Pinpoint the cell where the given text exists, returning its (X, Y) midpoint coordinate. 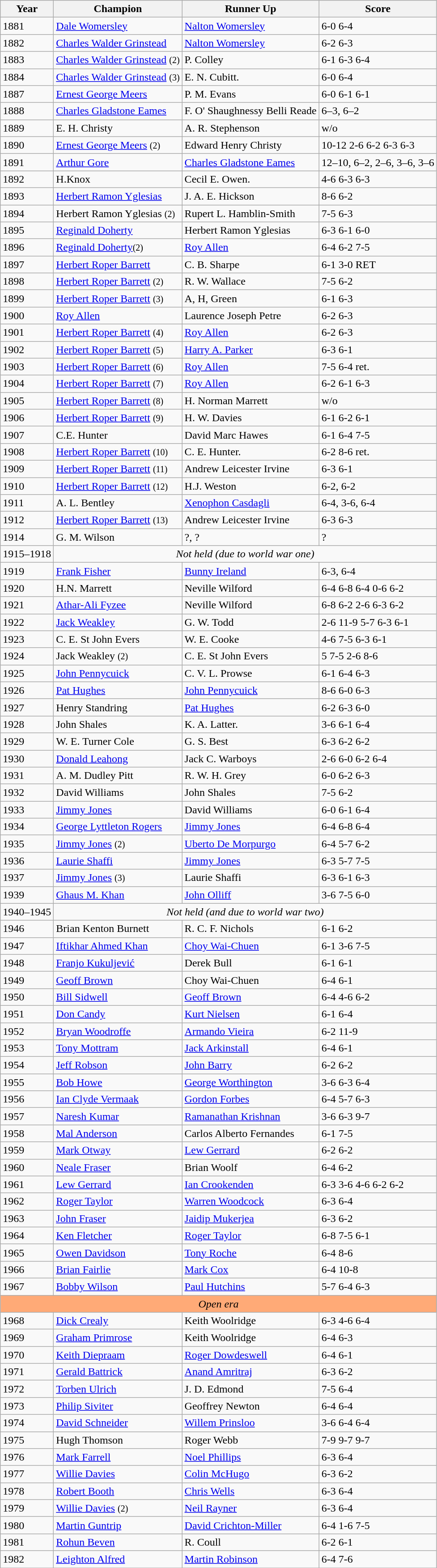
Ghaus M. Khan (118, 895)
George Lyttleton Rogers (118, 827)
1890 (27, 145)
Jaidip Mukerjea (250, 1218)
H. W. Davies (250, 418)
C. E. Hunter. (250, 452)
1894 (27, 214)
Herbert Roper Barrett (6) (118, 367)
6-2 6-1 (378, 1542)
6-8 7-5 6-1 (378, 1235)
Iftikhar Ahmed Khan (118, 946)
Robert Booth (118, 1491)
Ken Fletcher (118, 1235)
1978 (27, 1491)
1910 (27, 486)
John Barry (250, 1065)
David Crichton-Miller (250, 1525)
6-4 7-6 (378, 1559)
Brian Woolf (250, 1167)
6-4 6-3 (378, 1338)
1982 (27, 1559)
1922 (27, 622)
5 7-5 2-6 8-6 (378, 656)
A. M. Dudley Pitt (118, 776)
1914 (27, 537)
1911 (27, 503)
Jack C. Warboys (250, 759)
Don Candy (118, 1014)
Carlos Alberto Fernandes (250, 1133)
Herbert Roper Barrett (9) (118, 418)
Bill Sidwell (118, 997)
1897 (27, 265)
1923 (27, 639)
1881 (27, 26)
1884 (27, 77)
Xenophon Casdagli (250, 503)
2-6 6-0 6-2 6-4 (378, 759)
6-4 10-8 (378, 1269)
6-2 6-3 6-0 (378, 707)
David Marc Hawes (250, 435)
A. R. Stephenson (250, 128)
6-3 5-7 7-5 (378, 861)
Charles Walder Grinstead (118, 43)
Charles Walder Grinstead (2) (118, 60)
W. E. Cooke (250, 639)
1958 (27, 1133)
6-0 6-1 6-4 (378, 810)
H. Norman Marrett (250, 401)
1901 (27, 333)
6-3 4-6 6-4 (378, 1321)
1912 (27, 520)
Frank Fisher (118, 571)
5-7 6-4 6-3 (378, 1286)
Herbert Roper Barrett (3) (118, 299)
1975 (27, 1440)
G. S. Best (250, 741)
A, H, Green (250, 299)
P. M. Evans (250, 94)
1948 (27, 963)
6-2 8-6 ret. (378, 452)
Derek Bull (250, 963)
1936 (27, 861)
6-4 6-4 (378, 1406)
Philip Siviter (118, 1406)
6-4 6-2 7-5 (378, 248)
Herbert Roper Barrett (118, 265)
1928 (27, 724)
F. O' Shaughnessy Belli Reade (250, 111)
Score (378, 9)
Reginald Doherty (118, 231)
Brian Fairlie (118, 1269)
1939 (27, 895)
6-1 3-6 7-5 (378, 946)
1896 (27, 248)
1940–1945 (27, 912)
6-4 8-6 (378, 1252)
G. M. Wilson (118, 537)
K. A. Latter. (250, 724)
Mark Farrell (118, 1457)
G. W. Todd (250, 622)
3-6 6-4 6-4 (378, 1423)
6-3 6-3 (378, 520)
1949 (27, 980)
6-4 6-2 (378, 1167)
Herbert Roper Barrett (4) (118, 333)
6-4 6-8 6-4 (378, 827)
6-0 6-2 6-3 (378, 776)
1981 (27, 1542)
1932 (27, 793)
H.J. Weston (250, 486)
Armando Vieira (250, 1031)
6-4 6-8 6-4 0-6 6-2 (378, 588)
1947 (27, 946)
1952 (27, 1031)
6-3 6-2 6-2 (378, 741)
6-1 6-2 (378, 929)
Bryan Woodroffe (118, 1031)
Anand Amritraj (250, 1372)
Harry A. Parker (250, 350)
?, ? (250, 537)
6-2 11-9 (378, 1031)
R. W. H. Grey (250, 776)
6-4, 3-6, 6-4 (378, 503)
1919 (27, 571)
Herbert Roper Barrett (5) (118, 350)
Herbert Roper Barrett (11) (118, 469)
Owen Davidson (118, 1252)
1973 (27, 1406)
1927 (27, 707)
1951 (27, 1014)
1967 (27, 1286)
1882 (27, 43)
1906 (27, 418)
6-1 6-1 (378, 963)
1925 (27, 673)
1974 (27, 1423)
Warren Woodcock (250, 1201)
1954 (27, 1065)
Mal Anderson (118, 1133)
Bunny Ireland (250, 571)
Noel Phillips (250, 1457)
1953 (27, 1048)
Edward Henry Christy (250, 145)
8-6 6-2 (378, 196)
6-0 6-1 6-1 (378, 94)
Ian Clyde Vermaak (118, 1099)
J. D. Edmond (250, 1389)
1972 (27, 1389)
1926 (27, 690)
Mark Cox (250, 1269)
R. Coull (250, 1542)
Champion (118, 9)
Tony Mottram (118, 1048)
1959 (27, 1150)
1979 (27, 1508)
1956 (27, 1099)
1887 (27, 94)
1908 (27, 452)
Graham Primrose (118, 1338)
Herbert Roper Barrett (13) (118, 520)
Martin Robinson (250, 1559)
Herbert Ramon Yglesias (2) (118, 214)
Neale Fraser (118, 1167)
Bob Howe (118, 1082)
George Worthington (250, 1082)
Jack Weakley (2) (118, 656)
Donald Leahong (118, 759)
6-3, 6-4 (378, 571)
6-4 4-6 6-2 (378, 997)
Tony Roche (250, 1252)
Dick Crealy (118, 1321)
7-5 6-4 ret. (378, 367)
Charles Walder Grinstead (3) (118, 77)
C. B. Sharpe (250, 265)
3-6 6-1 6-4 (378, 724)
Bobby Wilson (118, 1286)
Cecil E. Owen. (250, 179)
Year (27, 9)
3-6 7-5 6-0 (378, 895)
Naresh Kumar (118, 1116)
David Schneider (118, 1423)
6-3 6-1 6-3 (378, 878)
W. E. Turner Cole (118, 741)
6-2, 6-2 (378, 486)
6-4 5-7 6-2 (378, 844)
1929 (27, 741)
1955 (27, 1082)
6–3, 6–2 (378, 111)
6-1 7-5 (378, 1133)
R. W. Wallace (250, 282)
Ernest George Meers (2) (118, 145)
6-3 6-1 6-0 (378, 231)
? (378, 537)
Franjo Kukuljević (118, 963)
1909 (27, 469)
Mark Otway (118, 1150)
Colin McHugo (250, 1474)
6-8 6-2 2-6 6-3 6-2 (378, 605)
Leighton Alfred (118, 1559)
R. C. F. Nichols (250, 929)
1968 (27, 1321)
Willie Davies (118, 1474)
Kurt Nielsen (250, 1014)
12–10, 6–2, 2–6, 3–6, 3–6 (378, 162)
J. A. E. Hickson (250, 196)
1891 (27, 162)
1963 (27, 1218)
6-1 6-4 (378, 1014)
Neil Rayner (250, 1508)
1903 (27, 367)
6-1 6-2 6-1 (378, 418)
1893 (27, 196)
Martin Guntrip (118, 1525)
H.N. Marrett (118, 588)
1971 (27, 1372)
Not held (due to world war one) (245, 554)
1898 (27, 282)
8-6 6-0 6-3 (378, 690)
2-6 11-9 5-7 6-3 6-1 (378, 622)
Geoffrey Newton (250, 1406)
Jimmy Jones (2) (118, 844)
6-1 6-4 6-3 (378, 673)
Willie Davies (2) (118, 1508)
4-6 7-5 6-3 6-1 (378, 639)
C. V. L. Prowse (250, 673)
Jimmy Jones (3) (118, 878)
Runner Up (250, 9)
1946 (27, 929)
10-12 2-6 6-2 6-3 6-3 (378, 145)
Ian Crookenden (250, 1184)
1892 (27, 179)
1899 (27, 299)
1904 (27, 384)
Chris Wells (250, 1491)
Torben Ulrich (118, 1389)
6-1 3-0 RET (378, 265)
1924 (27, 656)
Rohun Beven (118, 1542)
1950 (27, 997)
1962 (27, 1201)
3-6 6-3 6-4 (378, 1082)
1976 (27, 1457)
1980 (27, 1525)
1977 (27, 1474)
Athar-Ali Fyzee (118, 605)
Paul Hutchins (250, 1286)
1900 (27, 316)
1966 (27, 1269)
Jack Weakley (118, 622)
7-9 9-7 9-7 (378, 1440)
1920 (27, 588)
1888 (27, 111)
Uberto De Morpurgo (250, 844)
Gerald Battrick (118, 1372)
1907 (27, 435)
1883 (27, 60)
Roger Dowdeswell (250, 1355)
1970 (27, 1355)
1895 (27, 231)
Ernest George Meers (118, 94)
Jeff Robson (118, 1065)
Ramanathan Krishnan (250, 1116)
1902 (27, 350)
6-4 5-7 6-3 (378, 1099)
Herbert Roper Barrett (8) (118, 401)
6-1 6-3 6-4 (378, 60)
Herbert Roper Barrett (12) (118, 486)
1934 (27, 827)
Dale Womersley (118, 26)
7-5 6-3 (378, 214)
6-1 6-3 (378, 299)
1965 (27, 1252)
P. Colley (250, 60)
1935 (27, 844)
E. N. Cubitt. (250, 77)
Not held (and due to world war two) (245, 912)
6-2 6-1 6-3 (378, 384)
Open era (219, 1304)
Arthur Gore (118, 162)
1930 (27, 759)
E. H. Christy (118, 128)
1921 (27, 605)
Herbert Roper Barrett (10) (118, 452)
1961 (27, 1184)
C.E. Hunter (118, 435)
1933 (27, 810)
A. L. Bentley (118, 503)
6-1 6-4 7-5 (378, 435)
Hugh Thomson (118, 1440)
H.Knox (118, 179)
1905 (27, 401)
4-6 6-3 6-3 (378, 179)
Gordon Forbes (250, 1099)
Jack Arkinstall (250, 1048)
3-6 6-3 9-7 (378, 1116)
Laurence Joseph Petre (250, 316)
1931 (27, 776)
6-4 1-6 7-5 (378, 1525)
1960 (27, 1167)
Brian Kenton Burnett (118, 929)
Reginald Doherty(2) (118, 248)
Roger Webb (250, 1440)
Keith Diepraam (118, 1355)
John Fraser (118, 1218)
Rupert L. Hamblin-Smith (250, 214)
7-5 6-4 (378, 1389)
Herbert Roper Barrett (2) (118, 282)
John Olliff (250, 895)
1915–1918 (27, 554)
1957 (27, 1116)
1969 (27, 1338)
Henry Standring (118, 707)
1889 (27, 128)
6-3 3-6 4-6 6-2 6-2 (378, 1184)
1937 (27, 878)
Herbert Roper Barrett (7) (118, 384)
1964 (27, 1235)
Willem Prinsloo (250, 1423)
